For the text-containing cell, return its midpoint in (X, Y) coordinate format. 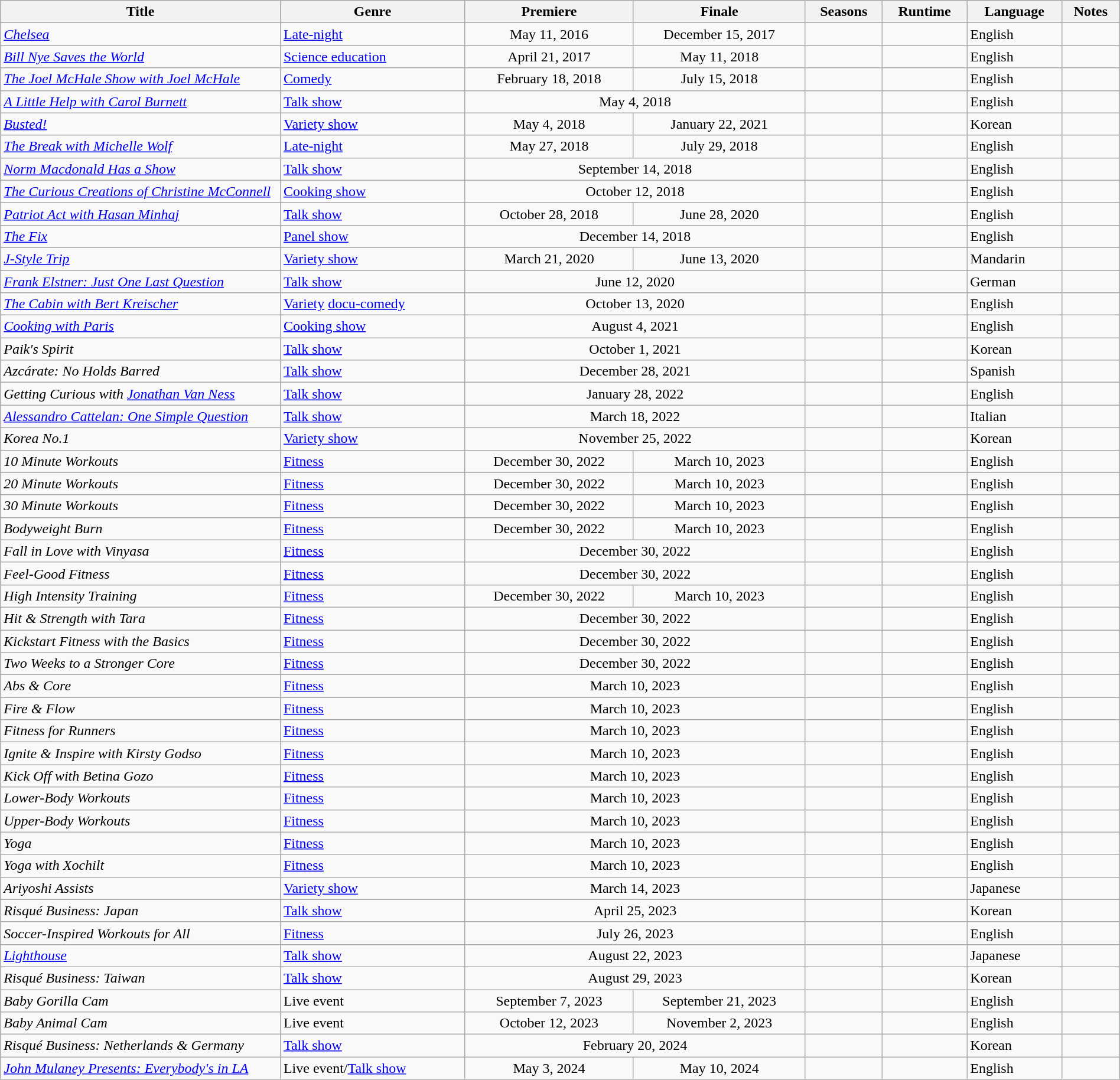
Lower-Body Workouts (141, 798)
Kickstart Fitness with the Basics (141, 641)
October 12, 2018 (635, 191)
February 20, 2024 (635, 1046)
Soccer-Inspired Workouts for All (141, 933)
John Mulaney Presents: Everybody's in LA (141, 1068)
April 21, 2017 (549, 57)
September 21, 2023 (719, 1001)
10 Minute Workouts (141, 461)
Finale (719, 12)
The Cabin with Bert Kreischer (141, 304)
Notes (1090, 12)
November 2, 2023 (719, 1023)
May 3, 2024 (549, 1068)
May 11, 2018 (719, 57)
Abs & Core (141, 686)
January 22, 2021 (719, 124)
August 22, 2023 (635, 955)
German (1015, 282)
May 11, 2016 (549, 34)
30 Minute Workouts (141, 506)
Norm Macdonald Has a Show (141, 169)
Comedy (372, 79)
Bodyweight Burn (141, 528)
The Fix (141, 236)
Risqué Business: Japan (141, 911)
June 12, 2020 (635, 282)
Baby Gorilla Cam (141, 1001)
November 25, 2022 (635, 439)
August 29, 2023 (635, 978)
Italian (1015, 416)
Spanish (1015, 371)
Frank Elstner: Just One Last Question (141, 282)
March 21, 2020 (549, 259)
December 14, 2018 (635, 236)
Lighthouse (141, 955)
May 10, 2024 (719, 1068)
Fitness for Runners (141, 731)
August 4, 2021 (635, 327)
Yoga (141, 843)
March 18, 2022 (635, 416)
Upper-Body Workouts (141, 821)
May 27, 2018 (549, 146)
October 1, 2021 (635, 349)
September 14, 2018 (635, 169)
October 12, 2023 (549, 1023)
Korea No.1 (141, 439)
Azcárate: No Holds Barred (141, 371)
Busted! (141, 124)
20 Minute Workouts (141, 484)
July 29, 2018 (719, 146)
Patriot Act with Hasan Minhaj (141, 214)
Variety docu-comedy (372, 304)
Feel-Good Fitness (141, 573)
July 15, 2018 (719, 79)
Risqué Business: Taiwan (141, 978)
Kick Off with Betina Gozo (141, 776)
Genre (372, 12)
July 26, 2023 (635, 933)
Bill Nye Saves the World (141, 57)
October 13, 2020 (635, 304)
Panel show (372, 236)
Science education (372, 57)
December 15, 2017 (719, 34)
October 28, 2018 (549, 214)
Language (1015, 12)
Fire & Flow (141, 709)
J-Style Trip (141, 259)
Ignite & Inspire with Kirsty Godso (141, 753)
Two Weeks to a Stronger Core (141, 664)
Runtime (924, 12)
Getting Curious with Jonathan Van Ness (141, 394)
The Joel McHale Show with Joel McHale (141, 79)
Premiere (549, 12)
Seasons (844, 12)
Baby Animal Cam (141, 1023)
June 13, 2020 (719, 259)
March 14, 2023 (635, 888)
Title (141, 12)
Chelsea (141, 34)
Risqué Business: Netherlands & Germany (141, 1046)
December 28, 2021 (635, 371)
Alessandro Cattelan: One Simple Question (141, 416)
Cooking with Paris (141, 327)
Live event/Talk show (372, 1068)
September 7, 2023 (549, 1001)
A Little Help with Carol Burnett (141, 102)
January 28, 2022 (635, 394)
Fall in Love with Vinyasa (141, 551)
High Intensity Training (141, 596)
February 18, 2018 (549, 79)
Mandarin (1015, 259)
Paik's Spirit (141, 349)
The Curious Creations of Christine McConnell (141, 191)
June 28, 2020 (719, 214)
Hit & Strength with Tara (141, 618)
The Break with Michelle Wolf (141, 146)
April 25, 2023 (635, 911)
Ariyoshi Assists (141, 888)
Yoga with Xochilt (141, 866)
